Return (X, Y) of the center of cell containing provided text 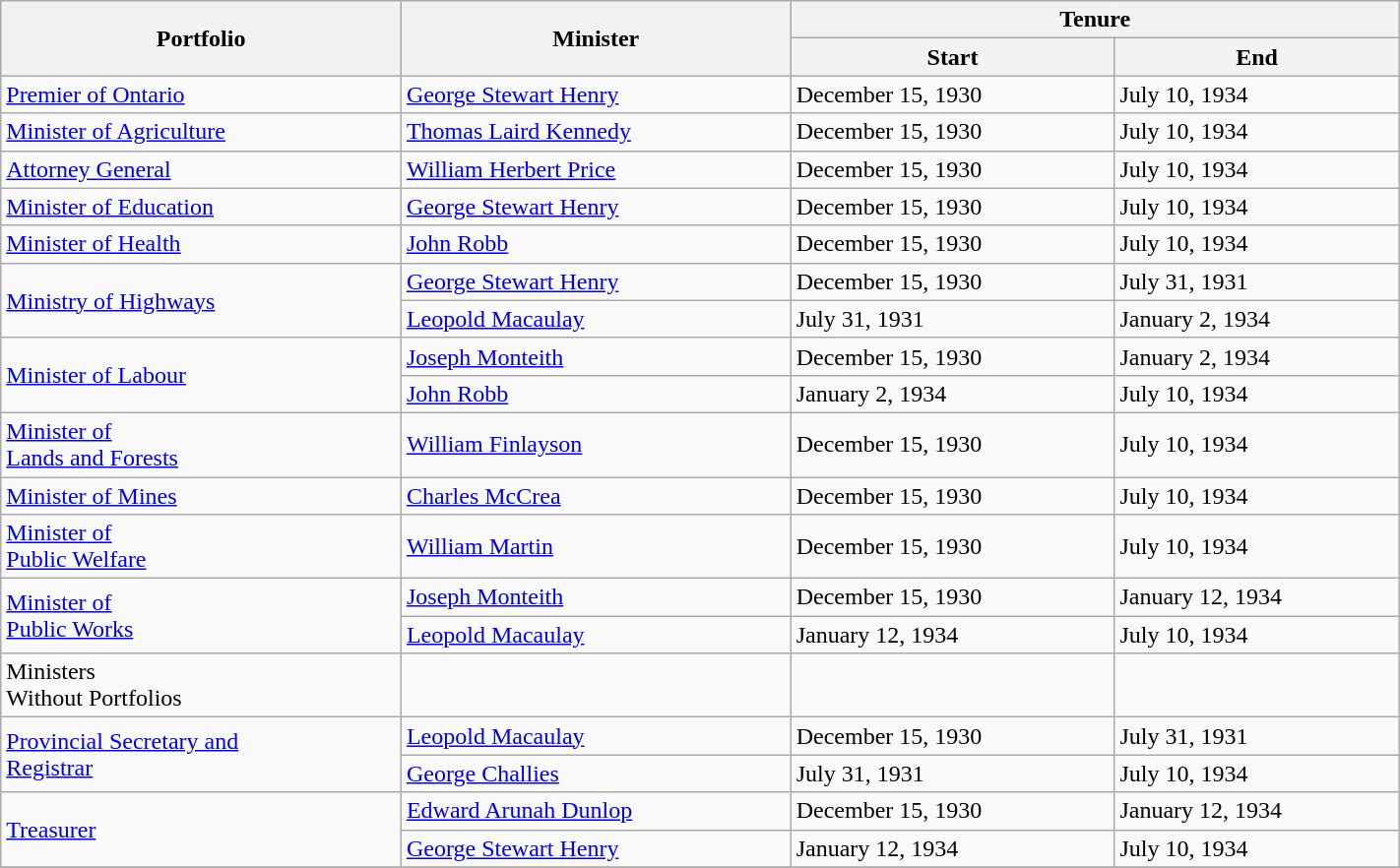
Minister of Agriculture (201, 132)
Minister of Health (201, 244)
Premier of Ontario (201, 94)
Provincial Secretary and Registrar (201, 755)
William Finlayson (596, 445)
William Herbert Price (596, 169)
Attorney General (201, 169)
Edward Arunah Dunlop (596, 811)
Minister (596, 38)
William Martin (596, 547)
Minister of Lands and Forests (201, 445)
Start (953, 57)
Minister of Education (201, 207)
Ministry of Highways (201, 300)
Thomas Laird Kennedy (596, 132)
Minister of Labour (201, 375)
Charles McCrea (596, 495)
Portfolio (201, 38)
End (1256, 57)
Tenure (1095, 20)
Minister of Mines (201, 495)
Minister of Public Welfare (201, 547)
Minister of Public Works (201, 616)
Treasurer (201, 830)
George Challies (596, 774)
Ministers Without Portfolios (201, 685)
